From the cell containing the given text, extract its center point as (x, y) coordinate. 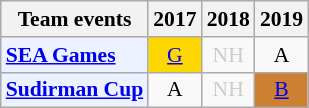
B (282, 90)
2019 (282, 19)
SEA Games (75, 55)
Sudirman Cup (75, 90)
2017 (174, 19)
G (174, 55)
Team events (75, 19)
2018 (228, 19)
